Identify which cell holds the provided text, then report its [X, Y] central coordinate. 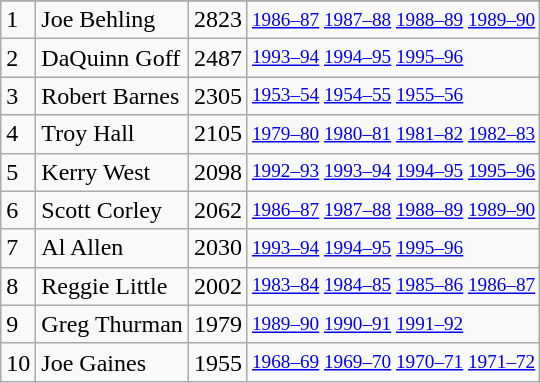
3 [18, 96]
10 [18, 362]
Kerry West [112, 172]
1955 [218, 362]
1989–90 1990–91 1991–92 [393, 324]
DaQuinn Goff [112, 58]
Scott Corley [112, 210]
2105 [218, 134]
Joe Behling [112, 20]
2098 [218, 172]
2 [18, 58]
Greg Thurman [112, 324]
1992–93 1993–94 1994–95 1995–96 [393, 172]
Al Allen [112, 248]
Troy Hall [112, 134]
Robert Barnes [112, 96]
1979 [218, 324]
4 [18, 134]
Reggie Little [112, 286]
6 [18, 210]
2823 [218, 20]
2487 [218, 58]
7 [18, 248]
2030 [218, 248]
2002 [218, 286]
1953–54 1954–55 1955–56 [393, 96]
9 [18, 324]
1983–84 1984–85 1985–86 1986–87 [393, 286]
5 [18, 172]
2305 [218, 96]
1968–69 1969–70 1970–71 1971–72 [393, 362]
1 [18, 20]
1979–80 1980–81 1981–82 1982–83 [393, 134]
8 [18, 286]
Joe Gaines [112, 362]
2062 [218, 210]
